Return the (x, y) coordinate for the center point of the cell that contains the specified text.  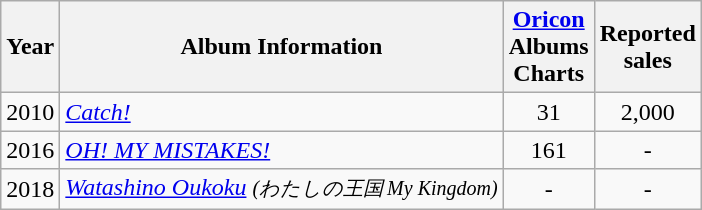
OriconAlbumsCharts (548, 47)
2018 (30, 189)
Watashino Oukoku (わたしの王国 My Kingdom) (282, 189)
OH! MY MISTAKES! (282, 150)
2010 (30, 112)
161 (548, 150)
2016 (30, 150)
Album Information (282, 47)
Catch! (282, 112)
31 (548, 112)
Reportedsales (648, 47)
Year (30, 47)
2,000 (648, 112)
